From the cell containing the given text, extract its center point as [x, y] coordinate. 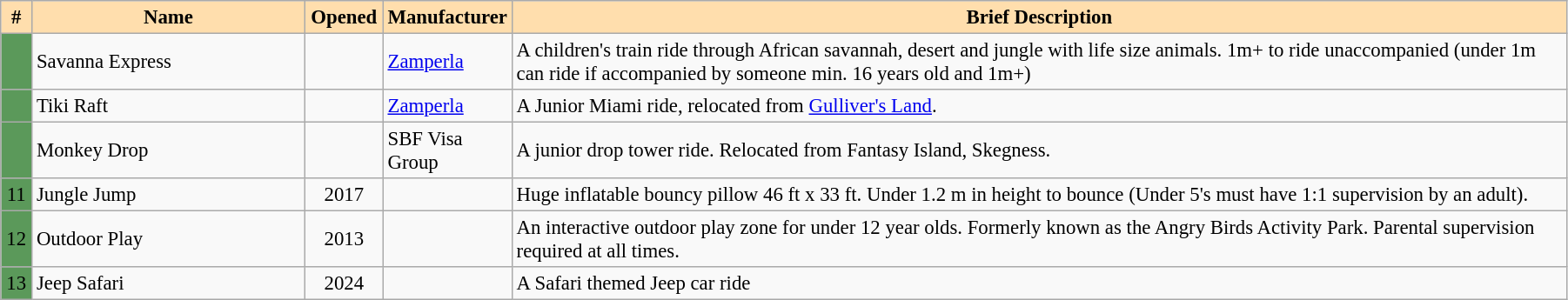
Brief Description [1039, 17]
# [17, 17]
Name [169, 17]
A Junior Miami ride, relocated from Gulliver's Land. [1039, 106]
Manufacturer [447, 17]
Tiki Raft [169, 106]
Monkey Drop [169, 151]
Huge inflatable bouncy pillow 46 ft x 33 ft. Under 1.2 m in height to bounce (Under 5's must have 1:1 supervision by an adult). [1039, 195]
Outdoor Play [169, 240]
2013 [344, 240]
Opened [344, 17]
2017 [344, 195]
12 [17, 240]
11 [17, 195]
An interactive outdoor play zone for under 12 year olds. Formerly known as the Angry Birds Activity Park. Parental supervision required at all times. [1039, 240]
Jungle Jump [169, 195]
A junior drop tower ride. Relocated from Fantasy Island, Skegness. [1039, 151]
SBF Visa Group [447, 151]
Savanna Express [169, 63]
